Locate the cell with the specified text and output its (x, y) center coordinate. 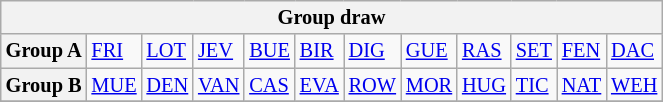
VAN (218, 85)
Group A (44, 51)
TIC (534, 85)
HUG (484, 85)
RAS (484, 51)
MUE (114, 85)
Group draw (332, 17)
ROW (372, 85)
CAS (269, 85)
JEV (218, 51)
MOR (429, 85)
EVA (320, 85)
Group B (44, 85)
NAT (582, 85)
BUE (269, 51)
LOT (168, 51)
WEH (634, 85)
BIR (320, 51)
FRI (114, 51)
GUE (429, 51)
SET (534, 51)
DAC (634, 51)
FEN (582, 51)
DEN (168, 85)
DIG (372, 51)
